Return the [X, Y] coordinate for the center point of the cell that contains the specified text.  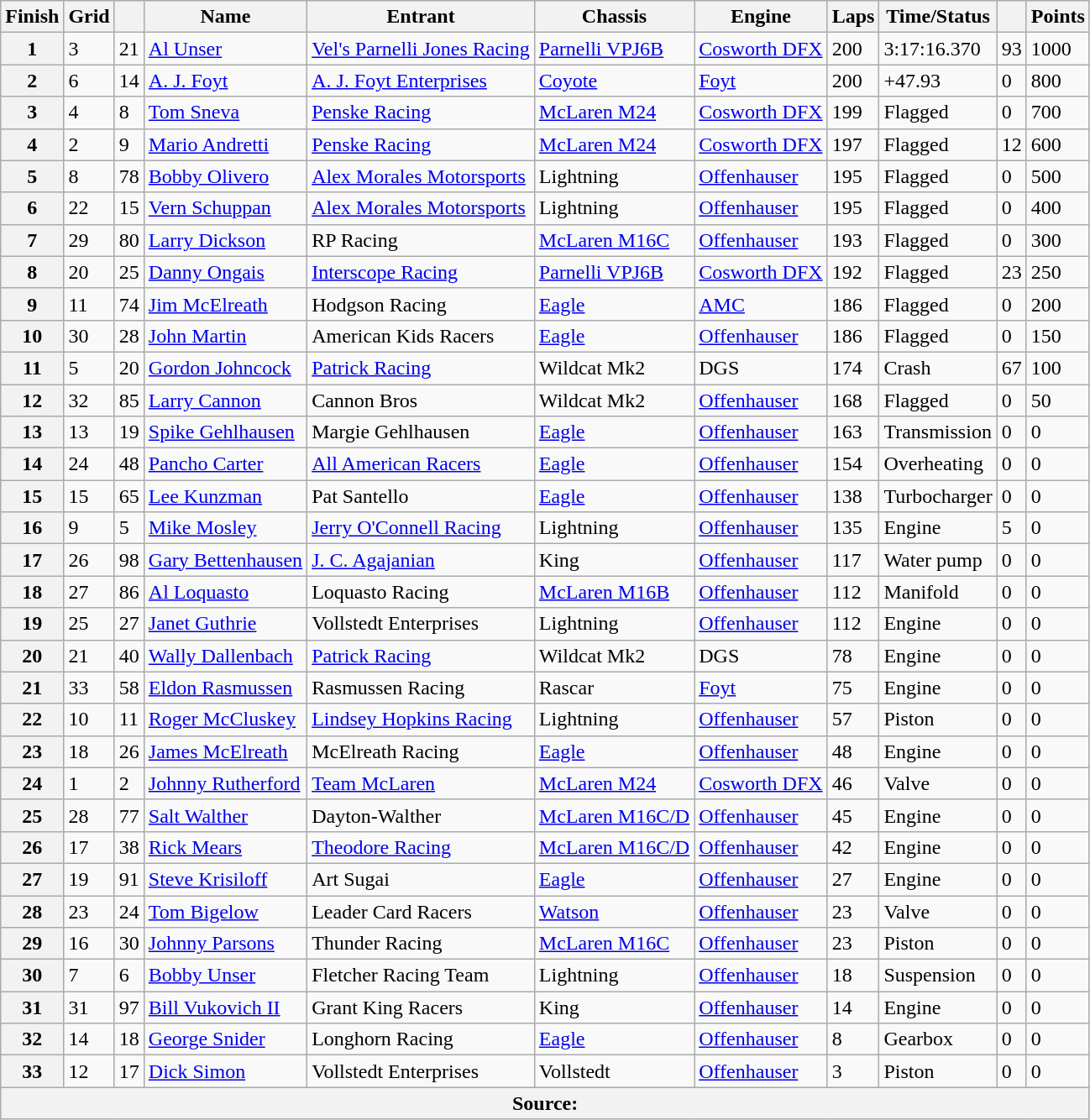
Laps [853, 17]
400 [1058, 208]
Water pump [938, 560]
Margie Gehlhausen [422, 432]
Gary Bettenhausen [225, 560]
Cannon Bros [422, 400]
85 [129, 400]
Name [225, 17]
AMC [761, 304]
250 [1058, 272]
100 [1058, 368]
American Kids Racers [422, 336]
Vern Schuppan [225, 208]
Grid [89, 17]
Bobby Olivero [225, 176]
Dick Simon [225, 1071]
42 [853, 847]
Leader Card Racers [422, 911]
57 [853, 720]
97 [129, 1007]
A. J. Foyt Enterprises [422, 81]
Pancho Carter [225, 464]
Johnny Parsons [225, 944]
Janet Guthrie [225, 624]
Watson [614, 911]
Steve Krisiloff [225, 879]
Gordon Johncock [225, 368]
Gearbox [938, 1039]
Eldon Rasmussen [225, 688]
600 [1058, 144]
46 [853, 783]
Jerry O'Connell Racing [422, 528]
Vel's Parnelli Jones Racing [422, 49]
Lindsey Hopkins Racing [422, 720]
J. C. Agajanian [422, 560]
Suspension [938, 976]
John Martin [225, 336]
Roger McCluskey [225, 720]
38 [129, 847]
Turbocharger [938, 496]
Lee Kunzman [225, 496]
Art Sugai [422, 879]
All American Racers [422, 464]
700 [1058, 113]
A. J. Foyt [225, 81]
Vollstedt [614, 1071]
Tom Bigelow [225, 911]
Grant King Racers [422, 1007]
98 [129, 560]
67 [1011, 368]
Interscope Racing [422, 272]
58 [129, 688]
1000 [1058, 49]
199 [853, 113]
45 [853, 815]
Dayton-Walther [422, 815]
77 [129, 815]
Overheating [938, 464]
193 [853, 240]
Fletcher Racing Team [422, 976]
Larry Cannon [225, 400]
Rasmussen Racing [422, 688]
Danny Ongais [225, 272]
80 [129, 240]
93 [1011, 49]
Coyote [614, 81]
3:17:16.370 [938, 49]
Chassis [614, 17]
Theodore Racing [422, 847]
Larry Dickson [225, 240]
Johnny Rutherford [225, 783]
Spike Gehlhausen [225, 432]
James McElreath [225, 751]
138 [853, 496]
Team McLaren [422, 783]
Time/Status [938, 17]
Entrant [422, 17]
300 [1058, 240]
George Snider [225, 1039]
Transmission [938, 432]
Wally Dallenbach [225, 656]
86 [129, 592]
Al Loquasto [225, 592]
+47.93 [938, 81]
Mike Mosley [225, 528]
Hodgson Racing [422, 304]
Manifold [938, 592]
74 [129, 304]
Pat Santello [422, 496]
Bill Vukovich II [225, 1007]
50 [1058, 400]
Crash [938, 368]
65 [129, 496]
Bobby Unser [225, 976]
192 [853, 272]
Salt Walther [225, 815]
McLaren M16B [614, 592]
Al Unser [225, 49]
Loquasto Racing [422, 592]
RP Racing [422, 240]
163 [853, 432]
Points [1058, 17]
800 [1058, 81]
168 [853, 400]
75 [853, 688]
Rick Mears [225, 847]
Longhorn Racing [422, 1039]
91 [129, 879]
Source: [546, 1103]
117 [853, 560]
135 [853, 528]
40 [129, 656]
500 [1058, 176]
Thunder Racing [422, 944]
Jim McElreath [225, 304]
154 [853, 464]
McElreath Racing [422, 751]
Rascar [614, 688]
Finish [32, 17]
Tom Sneva [225, 113]
197 [853, 144]
150 [1058, 336]
Mario Andretti [225, 144]
174 [853, 368]
